Identify which cell holds the provided text, then report its [x, y] central coordinate. 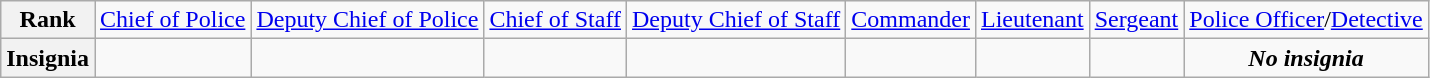
Insignia [48, 58]
Chief of Police [173, 20]
Deputy Chief of Police [368, 20]
No insignia [1306, 58]
Commander [911, 20]
Lieutenant [1032, 20]
Chief of Staff [556, 20]
Deputy Chief of Staff [736, 20]
Police Officer/Detective [1306, 20]
Rank [48, 20]
Sergeant [1136, 20]
